Pinpoint the cell where the given text exists, returning its (x, y) midpoint coordinate. 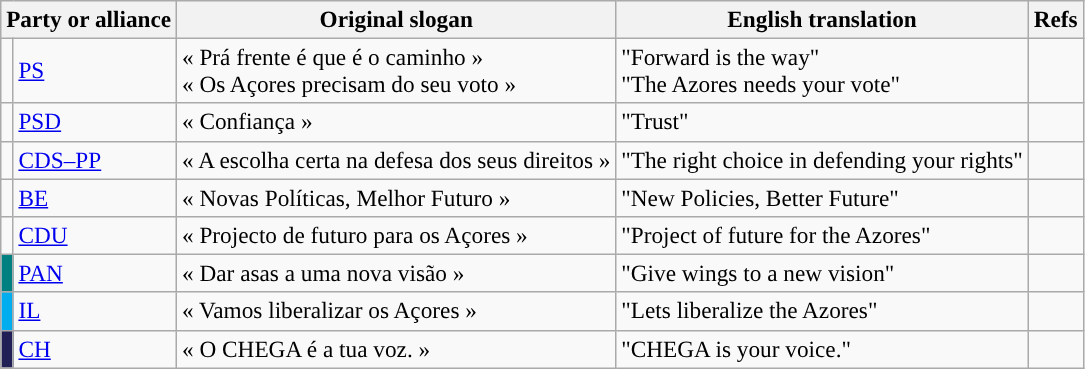
Refs (1056, 19)
"Project of future for the Azores" (822, 235)
"The right choice in defending your rights" (822, 160)
IL (95, 311)
« Novas Políticas, Melhor Futuro » (396, 197)
English translation (822, 19)
« Dar asas a uma nova visão » (396, 273)
« Prá frente é que é o caminho »« Os Açores precisam do seu voto » (396, 70)
« Vamos liberalizar os Açores » (396, 311)
"Trust" (822, 122)
CDS–PP (95, 160)
"CHEGA is your voice." (822, 349)
CH (95, 349)
PS (95, 70)
PSD (95, 122)
"Lets liberalize the Azores" (822, 311)
« A escolha certa na defesa dos seus direitos » (396, 160)
« Confiança » (396, 122)
Party or alliance (89, 19)
Original slogan (396, 19)
PAN (95, 273)
BE (95, 197)
CDU (95, 235)
"Give wings to a new vision" (822, 273)
« O CHEGA é a tua voz. » (396, 349)
« Projecto de futuro para os Açores » (396, 235)
"New Policies, Better Future" (822, 197)
"Forward is the way""The Azores needs your vote" (822, 70)
